Output the [x, y] coordinate of the center of the cell containing the given text.  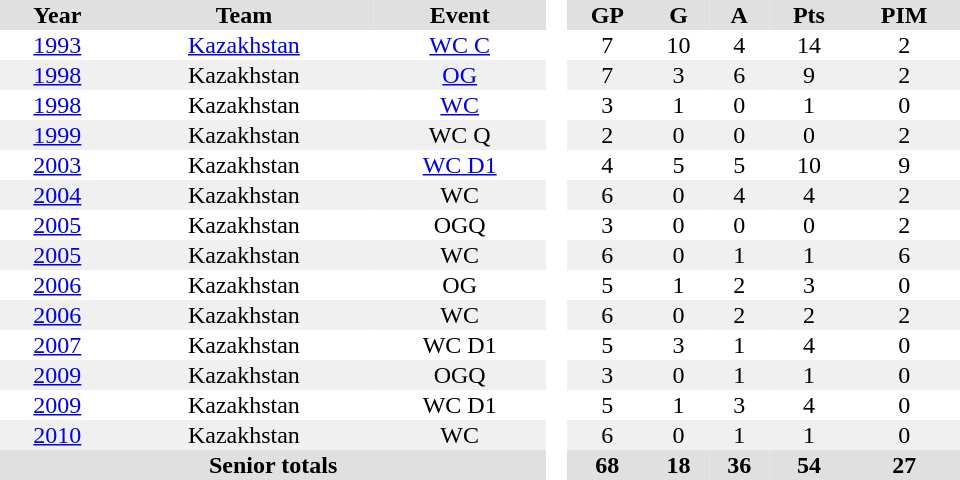
Team [244, 15]
2004 [58, 195]
27 [904, 465]
36 [740, 465]
68 [607, 465]
WC C [460, 45]
A [740, 15]
Year [58, 15]
2010 [58, 435]
GP [607, 15]
18 [678, 465]
14 [810, 45]
G [678, 15]
Event [460, 15]
1999 [58, 135]
2007 [58, 345]
Senior totals [273, 465]
1993 [58, 45]
WC Q [460, 135]
2003 [58, 165]
PIM [904, 15]
Pts [810, 15]
54 [810, 465]
